Pinpoint the cell where the given text exists, returning its [x, y] midpoint coordinate. 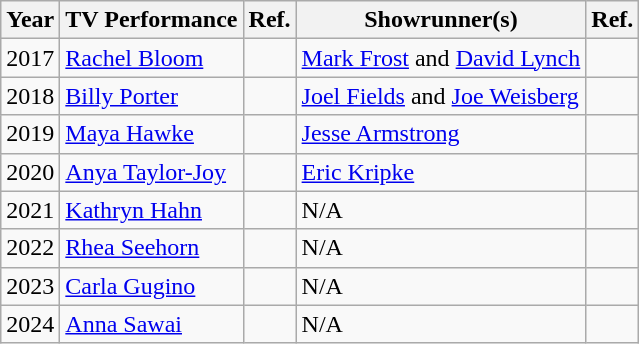
Billy Porter [152, 96]
Year [30, 20]
2023 [30, 286]
2022 [30, 248]
2024 [30, 324]
Rachel Bloom [152, 58]
2020 [30, 172]
Joel Fields and Joe Weisberg [441, 96]
2019 [30, 134]
Kathryn Hahn [152, 210]
Anna Sawai [152, 324]
Anya Taylor-Joy [152, 172]
2021 [30, 210]
Jesse Armstrong [441, 134]
Eric Kripke [441, 172]
Rhea Seehorn [152, 248]
Showrunner(s) [441, 20]
2017 [30, 58]
TV Performance [152, 20]
Mark Frost and David Lynch [441, 58]
2018 [30, 96]
Carla Gugino [152, 286]
Maya Hawke [152, 134]
